Search for the cell housing the specified text and yield its [X, Y] center coordinate. 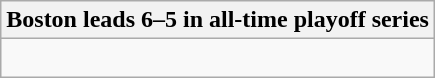
Boston leads 6–5 in all-time playoff series [218, 20]
